Return the (x, y) coordinate for the center point of the cell that contains the specified text.  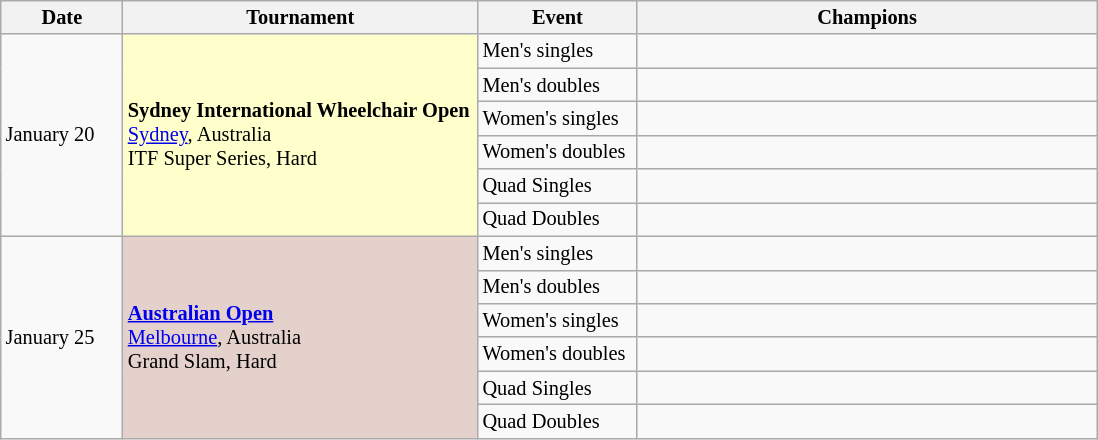
Australian Open Melbourne, AustraliaGrand Slam, Hard (300, 337)
Date (62, 17)
Sydney International Wheelchair Open Sydney, AustraliaITF Super Series, Hard (300, 135)
Champions (867, 17)
Event (558, 17)
January 20 (62, 135)
Tournament (300, 17)
January 25 (62, 337)
